Capture the cell that displays the provided text and extract its [X, Y] central coordinate. 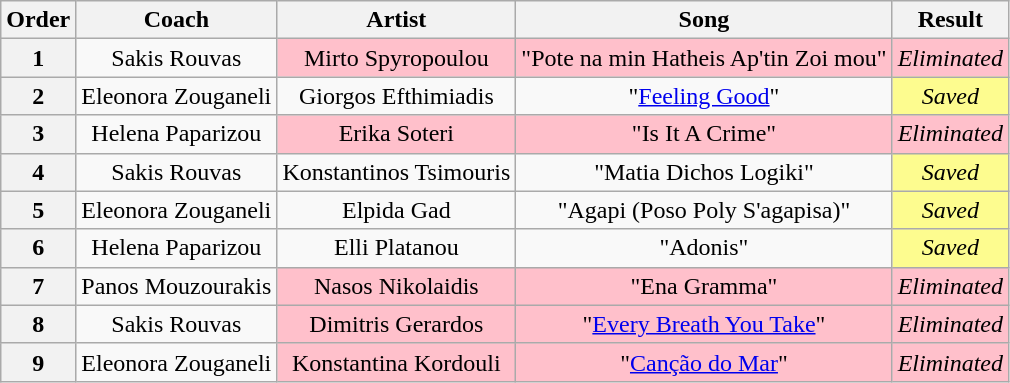
7 [38, 286]
3 [38, 134]
Song [704, 20]
"Ena Gramma" [704, 286]
"Feeling Good" [704, 96]
"Matia Dichos Logiki" [704, 172]
Elpida Gad [396, 210]
Coach [176, 20]
Dimitris Gerardos [396, 324]
9 [38, 362]
8 [38, 324]
"Agapi (Poso Poly S'agapisa)" [704, 210]
Panos Mouzourakis [176, 286]
5 [38, 210]
"Every Breath You Take" [704, 324]
"Adonis" [704, 248]
Order [38, 20]
1 [38, 58]
"Pote na min Hatheis Ap'tin Zoi mou" [704, 58]
Konstantinos Tsimouris [396, 172]
"Is It A Crime" [704, 134]
Artist [396, 20]
Konstantina Kordouli [396, 362]
Result [950, 20]
Giorgos Efthimiadis [396, 96]
Elli Platanou [396, 248]
2 [38, 96]
"Canção do Mar" [704, 362]
6 [38, 248]
Mirto Spyropoulou [396, 58]
Erika Soteri [396, 134]
4 [38, 172]
Nasos Nikolaidis [396, 286]
